Output the (x, y) coordinate of the center of the cell containing the given text.  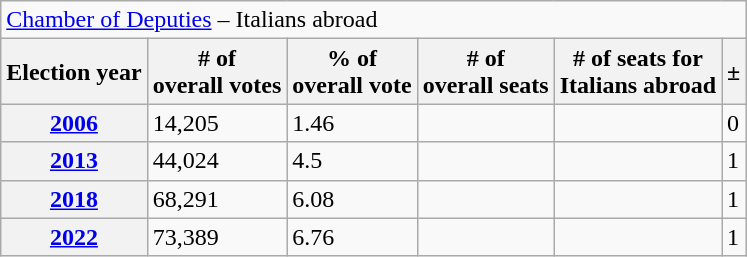
14,205 (217, 123)
0 (734, 123)
4.5 (352, 161)
6.76 (352, 237)
2018 (74, 199)
1.46 (352, 123)
2013 (74, 161)
# ofoverall votes (217, 72)
Chamber of Deputies – Italians abroad (374, 20)
± (734, 72)
6.08 (352, 199)
2006 (74, 123)
73,389 (217, 237)
# of seats forItalians abroad (638, 72)
2022 (74, 237)
68,291 (217, 199)
% ofoverall vote (352, 72)
# of overall seats (486, 72)
44,024 (217, 161)
Election year (74, 72)
